Identify which cell holds the provided text, then report its [X, Y] central coordinate. 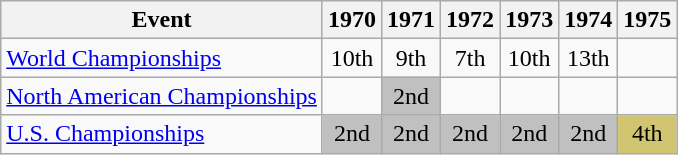
13th [588, 58]
1972 [470, 20]
Event [162, 20]
World Championships [162, 58]
1971 [412, 20]
1975 [648, 20]
North American Championships [162, 96]
U.S. Championships [162, 134]
7th [470, 58]
4th [648, 134]
1970 [352, 20]
1974 [588, 20]
9th [412, 58]
1973 [530, 20]
